Provide the [X, Y] coordinate of the cell's center where the given text is located.  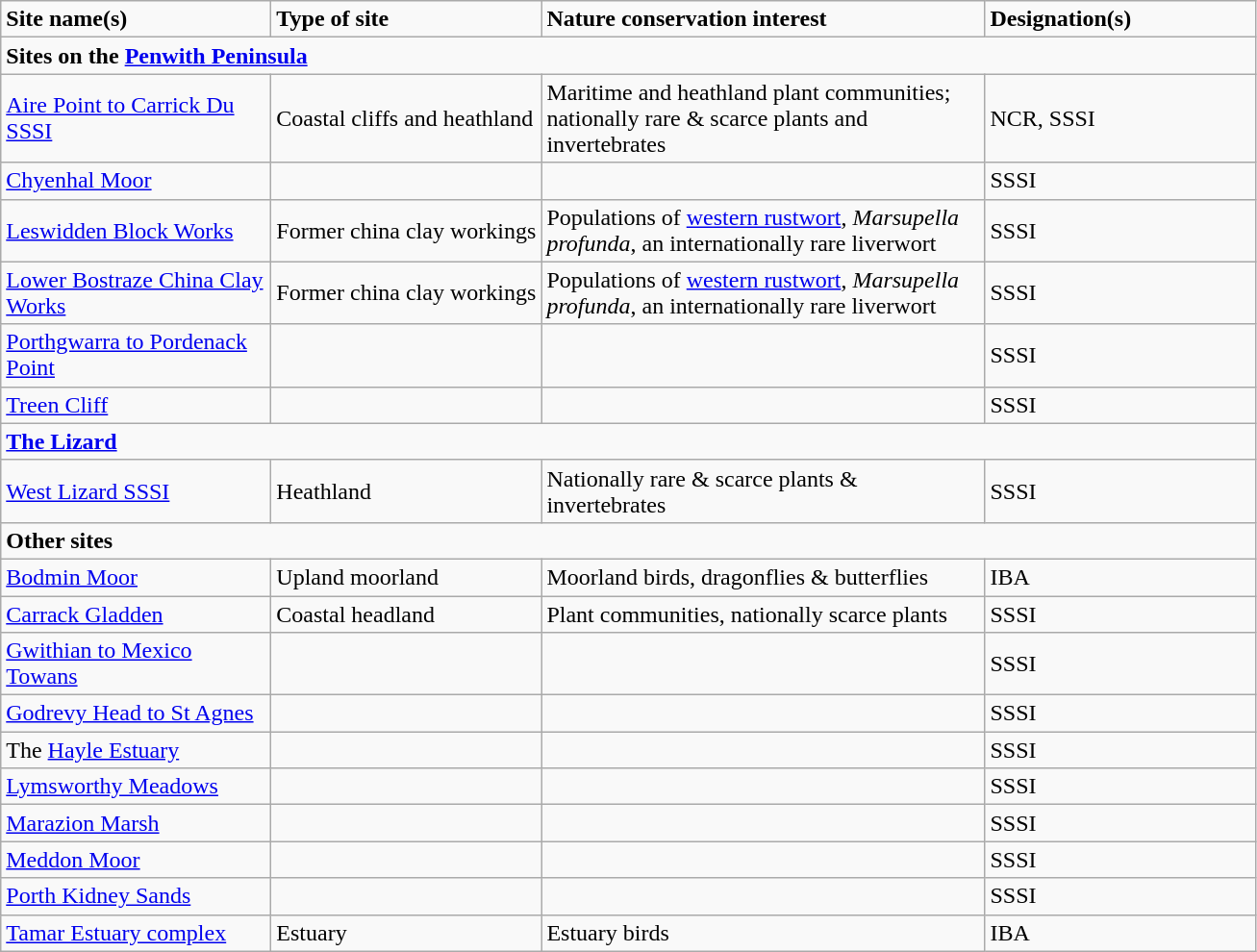
Type of site [406, 19]
Other sites [628, 540]
Estuary birds [764, 933]
Aire Point to Carrick Du SSSI [137, 118]
Treen Cliff [137, 405]
Carrack Gladden [137, 614]
Porth Kidney Sands [137, 896]
Estuary [406, 933]
Porthgwarra to Pordenack Point [137, 356]
Moorland birds, dragonflies & butterflies [764, 577]
Upland moorland [406, 577]
Nature conservation interest [764, 19]
Coastal cliffs and heathland [406, 118]
Site name(s) [137, 19]
Gwithian to Mexico Towans [137, 664]
Tamar Estuary complex [137, 933]
Maritime and heathland plant communities; nationally rare & scarce plants and invertebrates [764, 118]
Designation(s) [1119, 19]
Marazion Marsh [137, 823]
Coastal headland [406, 614]
Lower Bostraze China Clay Works [137, 292]
Meddon Moor [137, 860]
The Hayle Estuary [137, 750]
West Lizard SSSI [137, 490]
Leswidden Block Works [137, 231]
Godrevy Head to St Agnes [137, 714]
Chyenhal Moor [137, 181]
Heathland [406, 490]
NCR, SSSI [1119, 118]
Lymsworthy Meadows [137, 787]
Sites on the Penwith Peninsula [628, 56]
Bodmin Moor [137, 577]
The Lizard [628, 441]
Plant communities, nationally scarce plants [764, 614]
Nationally rare & scarce plants & invertebrates [764, 490]
